For the text-containing cell, return its midpoint in (x, y) coordinate format. 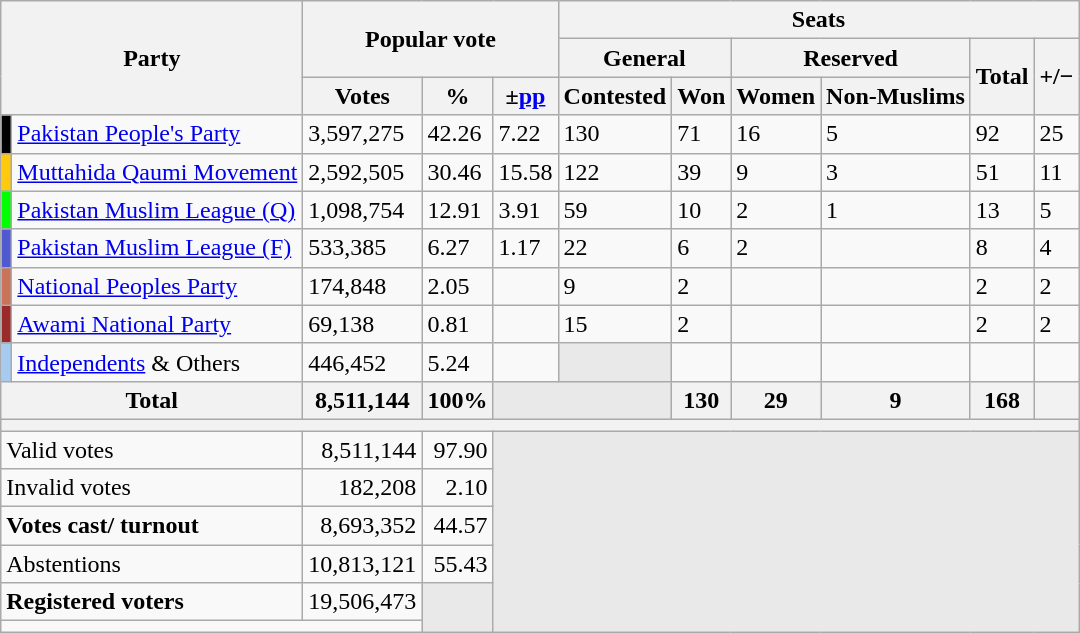
Votes cast/ turnout (152, 526)
11 (1056, 172)
122 (615, 172)
Awami National Party (158, 324)
Pakistan Muslim League (F) (158, 248)
29 (776, 400)
1,098,754 (362, 210)
0.81 (458, 324)
59 (615, 210)
97.90 (458, 449)
Popular vote (430, 39)
Contested (615, 96)
Pakistan People's Party (158, 134)
182,208 (362, 488)
Invalid votes (152, 488)
8,693,352 (362, 526)
100% (458, 400)
±pp (526, 96)
533,385 (362, 248)
30.46 (458, 172)
69,138 (362, 324)
10 (702, 210)
Party (152, 58)
Pakistan Muslim League (Q) (158, 210)
General (644, 58)
39 (702, 172)
Muttahida Qaumi Movement (158, 172)
Non-Muslims (896, 96)
2.10 (458, 488)
19,506,473 (362, 602)
44.57 (458, 526)
2.05 (458, 286)
National Peoples Party (158, 286)
22 (615, 248)
6 (702, 248)
Won (702, 96)
Valid votes (152, 449)
1 (896, 210)
5.24 (458, 362)
Reserved (850, 58)
Independents & Others (158, 362)
% (458, 96)
4 (1056, 248)
168 (1002, 400)
92 (1002, 134)
Registered voters (152, 602)
8 (1002, 248)
3.91 (526, 210)
7.22 (526, 134)
Votes (362, 96)
42.26 (458, 134)
15.58 (526, 172)
10,813,121 (362, 564)
12.91 (458, 210)
174,848 (362, 286)
2,592,505 (362, 172)
6.27 (458, 248)
Seats (818, 20)
3 (896, 172)
71 (702, 134)
16 (776, 134)
51 (1002, 172)
55.43 (458, 564)
15 (615, 324)
13 (1002, 210)
Women (776, 96)
Abstentions (152, 564)
+/− (1056, 77)
25 (1056, 134)
3,597,275 (362, 134)
446,452 (362, 362)
1.17 (526, 248)
